Find where the given text appears and provide that cell's center as (x, y) coordinate. 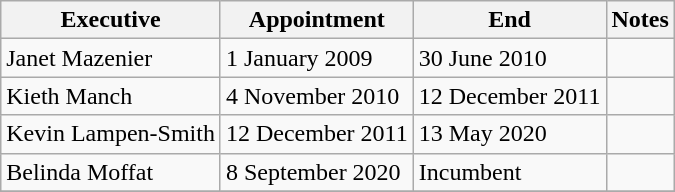
Executive (111, 20)
Janet Mazenier (111, 58)
Kieth Manch (111, 96)
Incumbent (510, 172)
4 November 2010 (316, 96)
Appointment (316, 20)
End (510, 20)
Kevin Lampen-Smith (111, 134)
8 September 2020 (316, 172)
Belinda Moffat (111, 172)
1 January 2009 (316, 58)
30 June 2010 (510, 58)
Notes (640, 20)
13 May 2020 (510, 134)
